Find where the given text appears and provide that cell's center as [x, y] coordinate. 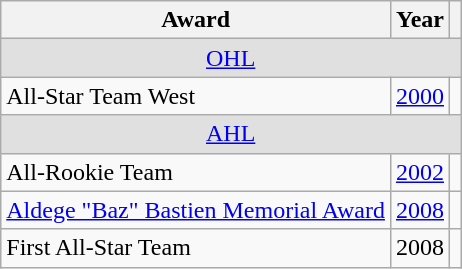
2000 [420, 96]
All-Star Team West [196, 96]
OHL [231, 58]
First All-Star Team [196, 248]
All-Rookie Team [196, 172]
AHL [231, 134]
2002 [420, 172]
Aldege "Baz" Bastien Memorial Award [196, 210]
Award [196, 20]
Year [420, 20]
